From the cell containing the given text, extract its center point as [x, y] coordinate. 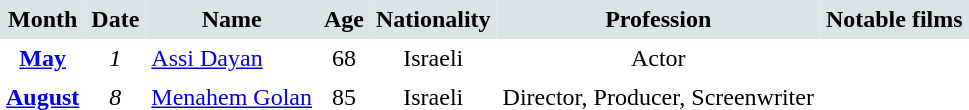
Age [344, 20]
Month [42, 20]
May [42, 58]
Name [232, 20]
Profession [658, 20]
1 [115, 58]
Assi Dayan [232, 58]
Nationality [434, 20]
Israeli [434, 58]
Actor [658, 58]
Notable films [894, 20]
Date [115, 20]
68 [344, 58]
